Search for the cell housing the specified text and yield its [X, Y] center coordinate. 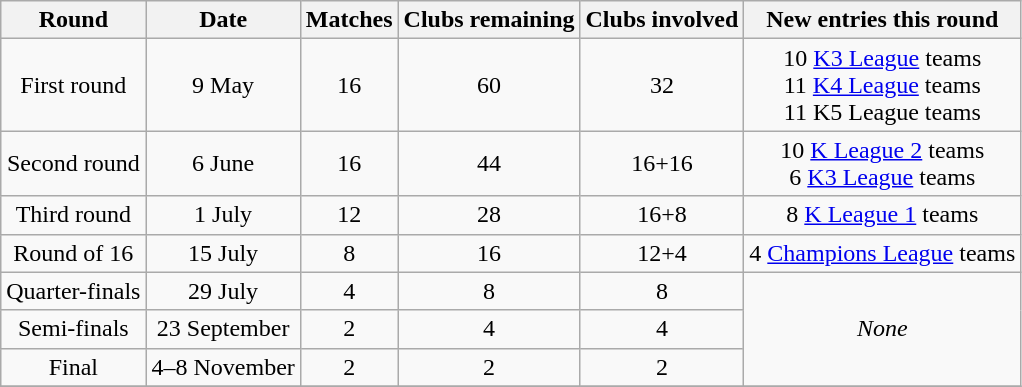
12+4 [662, 253]
10 K League 2 teams 6 K3 League teams [882, 164]
Round [74, 20]
Semi-finals [74, 329]
4–8 November [223, 367]
Final [74, 367]
First round [74, 85]
1 July [223, 215]
Round of 16 [74, 253]
9 May [223, 85]
Second round [74, 164]
Clubs involved [662, 20]
15 July [223, 253]
28 [489, 215]
Third round [74, 215]
6 June [223, 164]
Quarter-finals [74, 291]
Clubs remaining [489, 20]
16+8 [662, 215]
60 [489, 85]
23 September [223, 329]
16+16 [662, 164]
Date [223, 20]
8 K League 1 teams [882, 215]
10 K3 League teams 11 K4 League teams 11 K5 League teams [882, 85]
44 [489, 164]
None [882, 329]
12 [349, 215]
29 July [223, 291]
32 [662, 85]
4 Champions League teams [882, 253]
Matches [349, 20]
New entries this round [882, 20]
